Identify which cell holds the provided text, then report its [x, y] central coordinate. 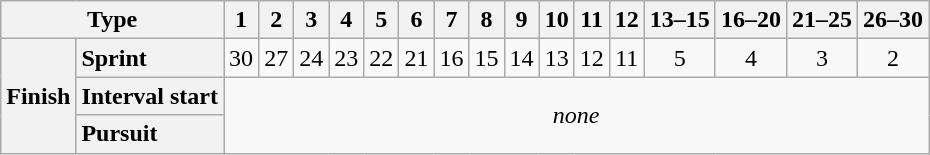
7 [452, 20]
22 [382, 58]
9 [522, 20]
13 [556, 58]
Pursuit [150, 134]
24 [312, 58]
21 [416, 58]
26–30 [892, 20]
14 [522, 58]
10 [556, 20]
Interval start [150, 96]
none [576, 115]
30 [242, 58]
15 [486, 58]
1 [242, 20]
16 [452, 58]
Finish [38, 96]
13–15 [680, 20]
Type [112, 20]
27 [276, 58]
23 [346, 58]
8 [486, 20]
21–25 [822, 20]
6 [416, 20]
Sprint [150, 58]
16–20 [750, 20]
